Detect which cell encompasses the target text, then output its (x, y) center coordinate. 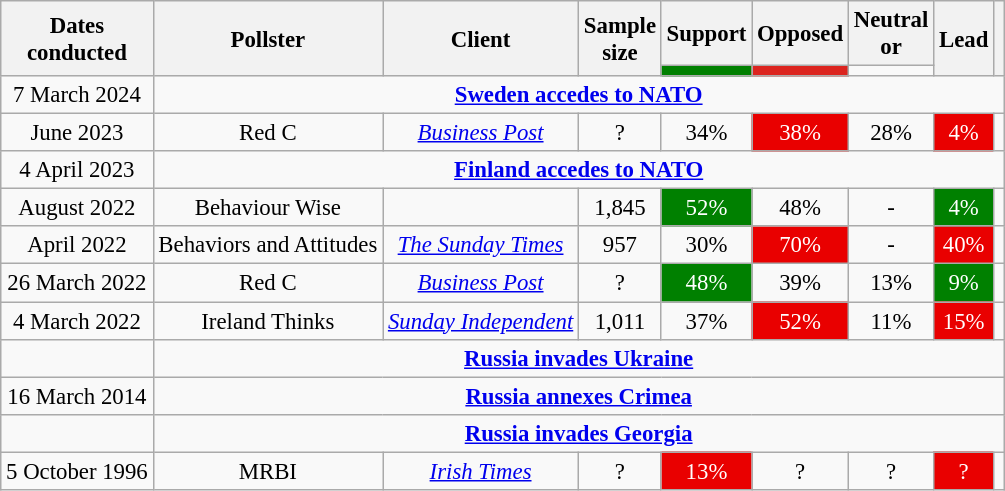
MRBI (268, 471)
15% (964, 321)
Ireland Thinks (268, 321)
June 2023 (77, 133)
August 2022 (77, 208)
Behaviors and Attitudes (268, 245)
26 March 2022 (77, 283)
39% (800, 283)
38% (800, 133)
30% (706, 245)
70% (800, 245)
Russia annexes Crimea (578, 396)
16 March 2014 (77, 396)
957 (620, 245)
9% (964, 283)
11% (890, 321)
5 October 1996 (77, 471)
40% (964, 245)
4 April 2023 (77, 170)
Finland accedes to NATO (578, 170)
Pollster (268, 38)
Lead (964, 38)
Client (481, 38)
Behaviour Wise (268, 208)
Neutralor (890, 34)
34% (706, 133)
37% (706, 321)
Sunday Independent (481, 321)
Datesconducted (77, 38)
Samplesize (620, 38)
Opposed (800, 34)
The Sunday Times (481, 245)
Sweden accedes to NATO (578, 95)
Russia invades Georgia (578, 433)
Russia invades Ukraine (578, 358)
Irish Times (481, 471)
Support (706, 34)
4 March 2022 (77, 321)
7 March 2024 (77, 95)
April 2022 (77, 245)
28% (890, 133)
1,011 (620, 321)
1,845 (620, 208)
